Detect which cell encompasses the target text, then output its (x, y) center coordinate. 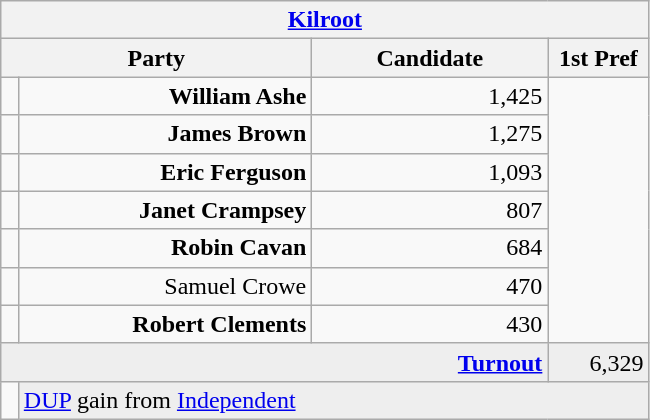
Samuel Crowe (165, 286)
Kilroot (325, 20)
James Brown (165, 134)
430 (430, 324)
6,329 (598, 362)
Robin Cavan (165, 248)
1st Pref (598, 58)
Turnout (274, 362)
DUP gain from Independent (334, 400)
684 (430, 248)
Janet Crampsey (165, 210)
1,093 (430, 172)
807 (430, 210)
1,275 (430, 134)
Robert Clements (165, 324)
Candidate (430, 58)
1,425 (430, 96)
Eric Ferguson (165, 172)
William Ashe (165, 96)
470 (430, 286)
Party (156, 58)
